Capture the cell that displays the provided text and extract its [x, y] central coordinate. 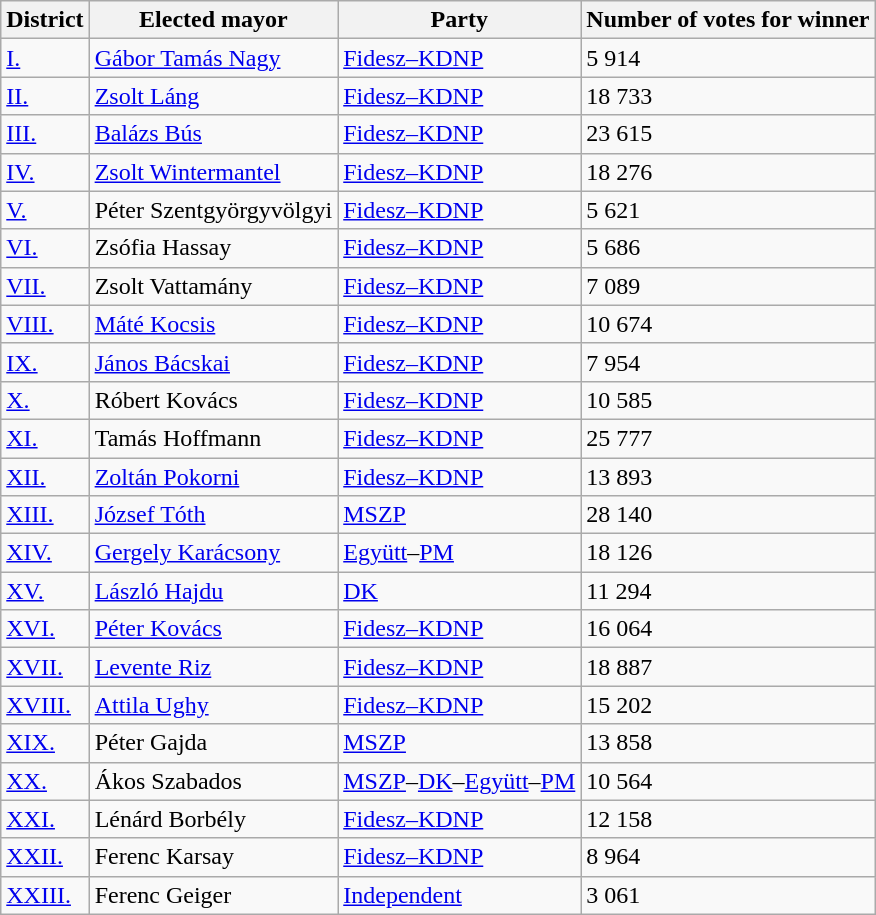
18 276 [728, 172]
10 585 [728, 400]
Péter Kovács [214, 629]
3 061 [728, 895]
25 777 [728, 438]
IV. [45, 172]
XI. [45, 438]
XIV. [45, 553]
Péter Gajda [214, 743]
DK [460, 591]
Péter Szentgyörgyvölgyi [214, 210]
VI. [45, 248]
5 914 [728, 58]
Lénárd Borbély [214, 819]
Balázs Bús [214, 134]
10 674 [728, 324]
Zsolt Vattamány [214, 286]
XII. [45, 477]
23 615 [728, 134]
18 733 [728, 96]
I. [45, 58]
János Bácskai [214, 362]
16 064 [728, 629]
Zsolt Láng [214, 96]
10 564 [728, 781]
VII. [45, 286]
II. [45, 96]
7 954 [728, 362]
X. [45, 400]
Number of votes for winner [728, 20]
IX. [45, 362]
13 858 [728, 743]
8 964 [728, 857]
District [45, 20]
V. [45, 210]
Ferenc Karsay [214, 857]
Independent [460, 895]
Elected mayor [214, 20]
Gábor Tamás Nagy [214, 58]
VIII. [45, 324]
Máté Kocsis [214, 324]
XVI. [45, 629]
Zsolt Wintermantel [214, 172]
18 126 [728, 553]
XXI. [45, 819]
Party [460, 20]
XVIII. [45, 705]
XIX. [45, 743]
József Tóth [214, 515]
XXIII. [45, 895]
Zsófia Hassay [214, 248]
László Hajdu [214, 591]
5 686 [728, 248]
5 621 [728, 210]
Gergely Karácsony [214, 553]
12 158 [728, 819]
Ferenc Geiger [214, 895]
7 089 [728, 286]
MSZP–DK–Együtt–PM [460, 781]
28 140 [728, 515]
XV. [45, 591]
13 893 [728, 477]
Együtt–PM [460, 553]
18 887 [728, 667]
XXII. [45, 857]
11 294 [728, 591]
XVII. [45, 667]
XIII. [45, 515]
Zoltán Pokorni [214, 477]
Ákos Szabados [214, 781]
Attila Ughy [214, 705]
15 202 [728, 705]
XX. [45, 781]
III. [45, 134]
Tamás Hoffmann [214, 438]
Levente Riz [214, 667]
Róbert Kovács [214, 400]
